Return the [X, Y] coordinate for the center point of the cell that contains the specified text.  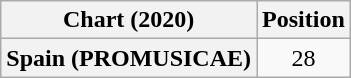
Position [304, 20]
Chart (2020) [129, 20]
28 [304, 58]
Spain (PROMUSICAE) [129, 58]
